Determine the [X, Y] coordinate at the center of the cell enclosing the given text.  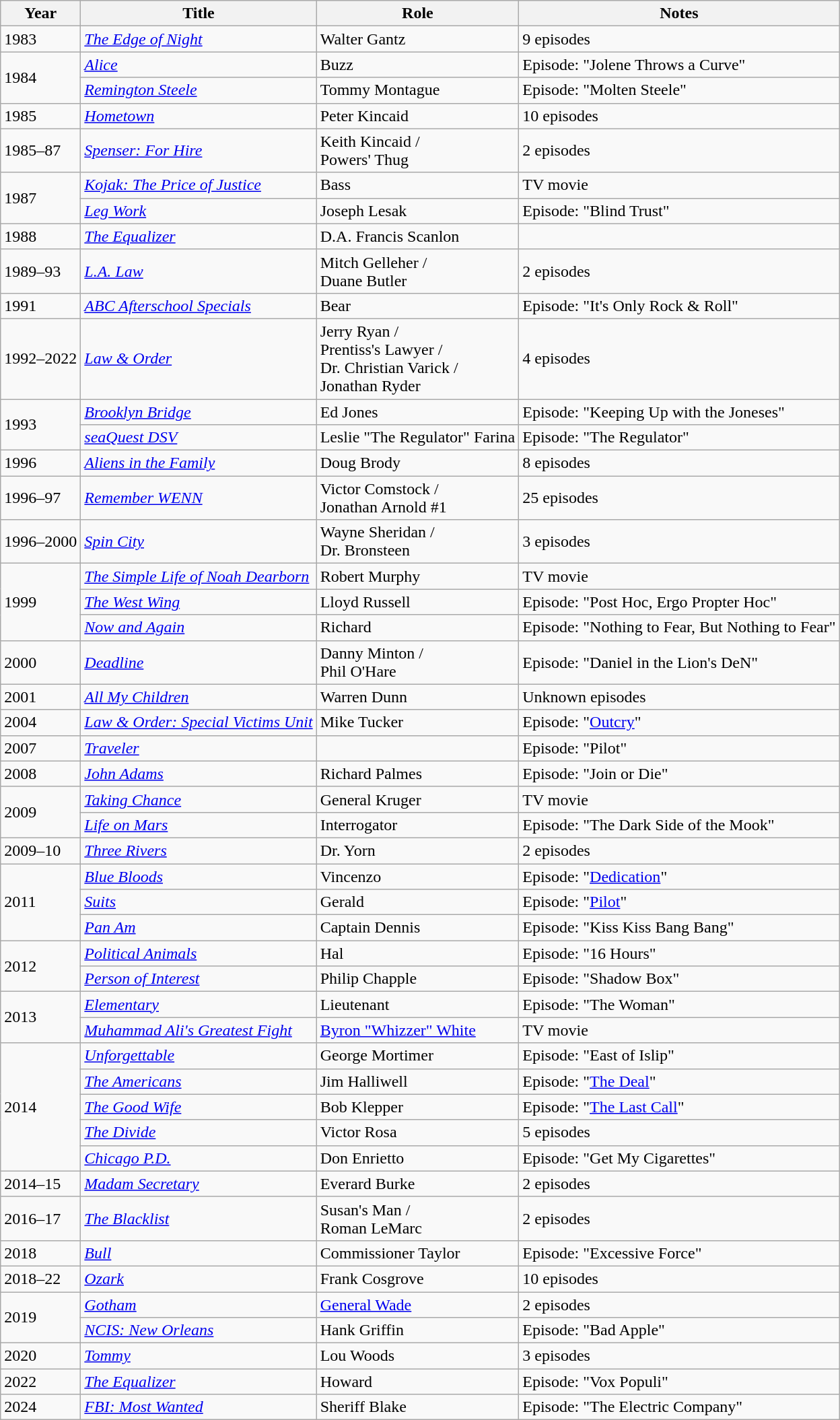
Now and Again [199, 628]
2022 [40, 1382]
Episode: "Outcry" [679, 722]
2007 [40, 748]
Dr. Yorn [417, 850]
Episode: "Molten Steele" [679, 90]
Unknown episodes [679, 697]
Episode: "The Deal" [679, 1081]
2008 [40, 774]
Law & Order [199, 358]
The Good Wife [199, 1107]
Remember WENN [199, 498]
1992–2022 [40, 358]
Tommy Montague [417, 90]
5 episodes [679, 1132]
1993 [40, 424]
Pan Am [199, 928]
Episode: "16 Hours" [679, 953]
Mitch Gelleher /Duane Butler [417, 271]
Danny Minton /Phil O'Hare [417, 663]
Notes [679, 13]
General Wade [417, 1304]
The Divide [199, 1132]
Joseph Lesak [417, 211]
ABC Afterschool Specials [199, 306]
Episode: "It's Only Rock & Roll" [679, 306]
Peter Kincaid [417, 116]
Episode: "Post Hoc, Ergo Propter Hoc" [679, 602]
2016–17 [40, 1219]
Buzz [417, 65]
Gotham [199, 1304]
Everard Burke [417, 1184]
Jerry Ryan /Prentiss's Lawyer /Dr. Christian Varick /Jonathan Ryder [417, 358]
Episode: "The Woman" [679, 1005]
Episode: "The Regulator" [679, 438]
Blue Bloods [199, 876]
Episode: "Dedication" [679, 876]
George Mortimer [417, 1056]
Ozark [199, 1279]
Episode: "Daniel in the Lion's DeN" [679, 663]
2004 [40, 722]
The West Wing [199, 602]
Don Enrietto [417, 1158]
The Edge of Night [199, 39]
General Kruger [417, 799]
Episode: "Join or Die" [679, 774]
The Blacklist [199, 1219]
Unforgettable [199, 1056]
NCIS: New Orleans [199, 1330]
Episode: "Shadow Box" [679, 979]
1996–2000 [40, 541]
The Americans [199, 1081]
1987 [40, 198]
2009–10 [40, 850]
1991 [40, 306]
John Adams [199, 774]
2018–22 [40, 1279]
Leg Work [199, 211]
Bob Klepper [417, 1107]
Philip Chapple [417, 979]
1988 [40, 236]
Law & Order: Special Victims Unit [199, 722]
Three Rivers [199, 850]
Victor Comstock /Jonathan Arnold #1 [417, 498]
Year [40, 13]
Frank Cosgrove [417, 1279]
2001 [40, 697]
Traveler [199, 748]
Title [199, 13]
Episode: "Nothing to Fear, But Nothing to Fear" [679, 628]
Robert Murphy [417, 576]
Spin City [199, 541]
Brooklyn Bridge [199, 411]
Episode: "Blind Trust" [679, 211]
2020 [40, 1356]
1996–97 [40, 498]
Walter Gantz [417, 39]
Bear [417, 306]
Interrogator [417, 825]
Kojak: The Price of Justice [199, 185]
Episode: "East of Islip" [679, 1056]
1985–87 [40, 151]
Bass [417, 185]
Episode: "Bad Apple" [679, 1330]
1984 [40, 77]
Hometown [199, 116]
Mike Tucker [417, 722]
2018 [40, 1253]
Victor Rosa [417, 1132]
D.A. Francis Scanlon [417, 236]
Hank Griffin [417, 1330]
L.A. Law [199, 271]
Bull [199, 1253]
Ed Jones [417, 411]
Lou Woods [417, 1356]
Leslie "The Regulator" Farina [417, 438]
Episode: "Jolene Throws a Curve" [679, 65]
The Simple Life of Noah Dearborn [199, 576]
All My Children [199, 697]
Episode: "Excessive Force" [679, 1253]
Life on Mars [199, 825]
Warren Dunn [417, 697]
2012 [40, 966]
Role [417, 13]
Wayne Sheridan /Dr. Bronsteen [417, 541]
Madam Secretary [199, 1184]
Episode: "The Last Call" [679, 1107]
2024 [40, 1407]
Alice [199, 65]
2014–15 [40, 1184]
Hal [417, 953]
Jim Halliwell [417, 1081]
Chicago P.D. [199, 1158]
Richard [417, 628]
Episode: "Get My Cigarettes" [679, 1158]
8 episodes [679, 463]
Remington Steele [199, 90]
Elementary [199, 1005]
Commissioner Taylor [417, 1253]
Sheriff Blake [417, 1407]
Episode: "The Dark Side of the Mook" [679, 825]
2011 [40, 902]
Aliens in the Family [199, 463]
Keith Kincaid /Powers' Thug [417, 151]
Susan's Man /Roman LeMarc [417, 1219]
Spenser: For Hire [199, 151]
Doug Brody [417, 463]
1983 [40, 39]
Howard [417, 1382]
1989–93 [40, 271]
FBI: Most Wanted [199, 1407]
Lloyd Russell [417, 602]
Tommy [199, 1356]
Taking Chance [199, 799]
1996 [40, 463]
2009 [40, 812]
Muhammad Ali's Greatest Fight [199, 1030]
Deadline [199, 663]
Richard Palmes [417, 774]
Political Animals [199, 953]
9 episodes [679, 39]
Lieutenant [417, 1005]
Episode: "The Electric Company" [679, 1407]
25 episodes [679, 498]
2013 [40, 1017]
4 episodes [679, 358]
Captain Dennis [417, 928]
seaQuest DSV [199, 438]
Episode: "Vox Populi" [679, 1382]
Episode: "Kiss Kiss Bang Bang" [679, 928]
Person of Interest [199, 979]
Episode: "Keeping Up with the Joneses" [679, 411]
2019 [40, 1317]
1999 [40, 602]
Suits [199, 902]
Byron "Whizzer" White [417, 1030]
2014 [40, 1107]
Vincenzo [417, 876]
1985 [40, 116]
2000 [40, 663]
Gerald [417, 902]
